Search for the cell housing the specified text and yield its [x, y] center coordinate. 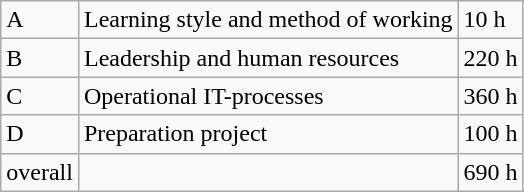
100 h [490, 134]
Learning style and method of working [268, 20]
Leadership and human resources [268, 58]
690 h [490, 172]
A [40, 20]
Operational IT-processes [268, 96]
10 h [490, 20]
B [40, 58]
C [40, 96]
D [40, 134]
220 h [490, 58]
Preparation project [268, 134]
360 h [490, 96]
overall [40, 172]
